Output the [X, Y] coordinate of the center of the cell containing the given text.  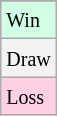
Loss [28, 96]
Win [28, 20]
Draw [28, 58]
